Scan for the cell matching the given text and deliver its (X, Y) coordinate at center. 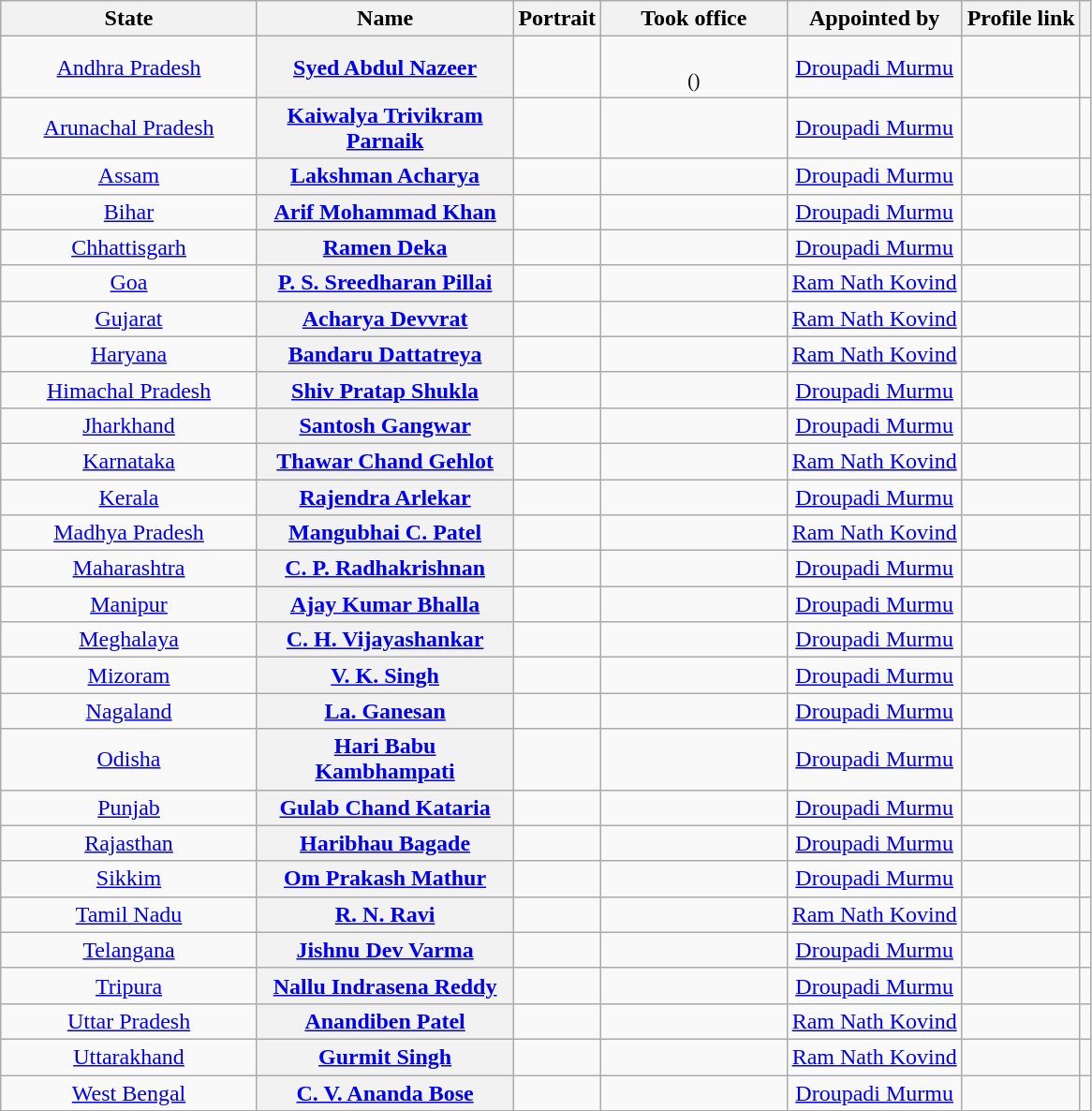
Bihar (129, 212)
Jharkhand (129, 425)
Ramen Deka (385, 247)
V. K. Singh (385, 675)
Rajendra Arlekar (385, 497)
Goa (129, 283)
Lakshman Acharya (385, 176)
Mizoram (129, 675)
Madhya Pradesh (129, 533)
Shiv Pratap Shukla (385, 390)
C. V. Ananda Bose (385, 1093)
Andhra Pradesh (129, 67)
Odisha (129, 759)
Punjab (129, 807)
Tripura (129, 985)
Telangana (129, 950)
Haribhau Bagade (385, 843)
Kerala (129, 497)
Hari Babu Kambhampati (385, 759)
Gulab Chand Kataria (385, 807)
Nallu Indrasena Reddy (385, 985)
Acharya Devvrat (385, 318)
R. N. Ravi (385, 914)
Thawar Chand Gehlot (385, 461)
Santosh Gangwar (385, 425)
Chhattisgarh (129, 247)
() (695, 67)
C. P. Radhakrishnan (385, 569)
Tamil Nadu (129, 914)
Karnataka (129, 461)
Uttarakhand (129, 1057)
Uttar Pradesh (129, 1021)
Gujarat (129, 318)
Jishnu Dev Varma (385, 950)
Rajasthan (129, 843)
La. Ganesan (385, 711)
State (129, 19)
Maharashtra (129, 569)
Om Prakash Mathur (385, 879)
Himachal Pradesh (129, 390)
P. S. Sreedharan Pillai (385, 283)
Kaiwalya Trivikram Parnaik (385, 127)
Mangubhai C. Patel (385, 533)
Syed Abdul Nazeer (385, 67)
Gurmit Singh (385, 1057)
Ajay Kumar Bhalla (385, 604)
Portrait (557, 19)
C. H. Vijayashankar (385, 640)
Profile link (1021, 19)
Anandiben Patel (385, 1021)
Took office (695, 19)
West Bengal (129, 1093)
Sikkim (129, 879)
Nagaland (129, 711)
Manipur (129, 604)
Meghalaya (129, 640)
Arunachal Pradesh (129, 127)
Name (385, 19)
Assam (129, 176)
Bandaru Dattatreya (385, 354)
Appointed by (875, 19)
Arif Mohammad Khan (385, 212)
Haryana (129, 354)
